Search for the cell housing the specified text and yield its [x, y] center coordinate. 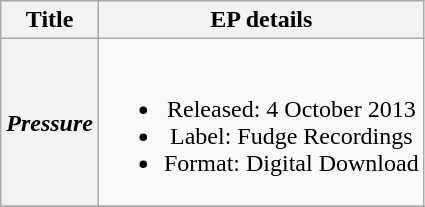
Title [50, 20]
Pressure [50, 122]
EP details [261, 20]
Released: 4 October 2013Label: Fudge RecordingsFormat: Digital Download [261, 122]
